Scan for the cell matching the given text and deliver its (X, Y) coordinate at center. 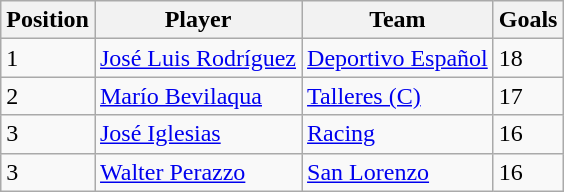
2 (48, 96)
Position (48, 20)
18 (528, 58)
Talleres (C) (398, 96)
Racing (398, 134)
San Lorenzo (398, 172)
17 (528, 96)
Walter Perazzo (198, 172)
1 (48, 58)
José Iglesias (198, 134)
Team (398, 20)
Player (198, 20)
Deportivo Español (398, 58)
Marío Bevilaqua (198, 96)
Goals (528, 20)
José Luis Rodríguez (198, 58)
